Detect which cell encompasses the target text, then output its [X, Y] center coordinate. 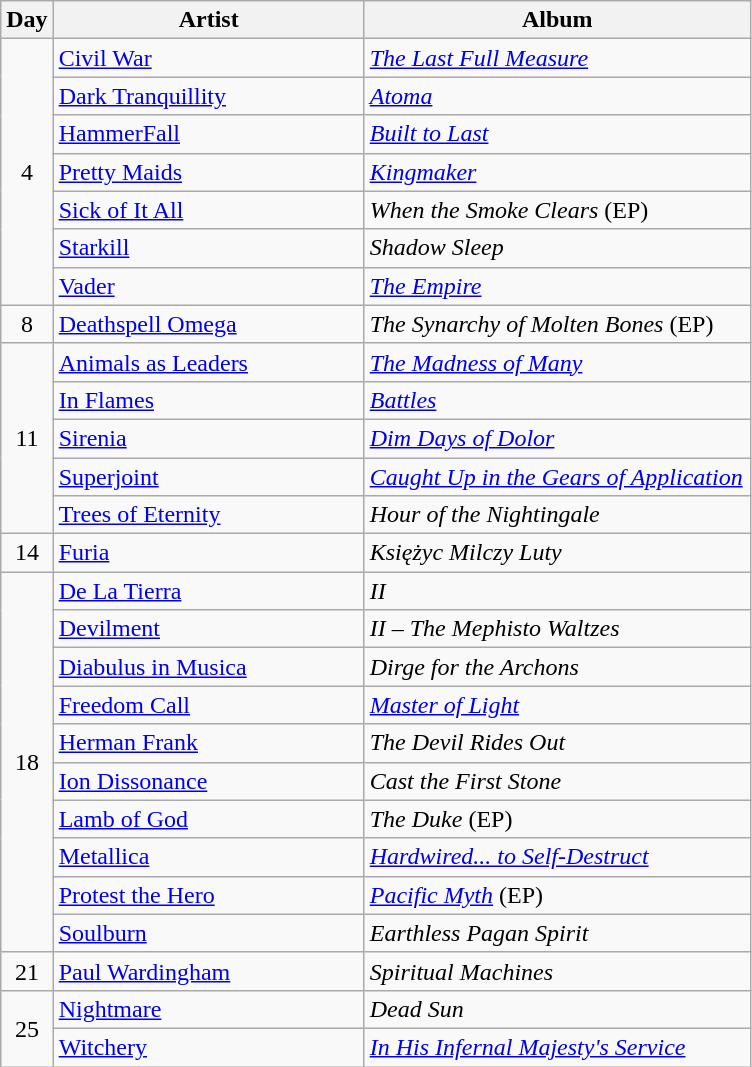
4 [27, 172]
Księżyc Milczy Luty [557, 553]
14 [27, 553]
Hardwired... to Self-Destruct [557, 857]
II [557, 591]
Shadow Sleep [557, 248]
Sick of It All [208, 210]
21 [27, 971]
Built to Last [557, 134]
Kingmaker [557, 172]
Dim Days of Dolor [557, 438]
Master of Light [557, 705]
Sirenia [208, 438]
Pacific Myth (EP) [557, 895]
Furia [208, 553]
Nightmare [208, 1009]
Devilment [208, 629]
Cast the First Stone [557, 781]
Diabulus in Musica [208, 667]
The Madness of Many [557, 362]
Soulburn [208, 933]
Ion Dissonance [208, 781]
Day [27, 20]
Protest the Hero [208, 895]
Caught Up in the Gears of Application [557, 477]
Civil War [208, 58]
Metallica [208, 857]
Artist [208, 20]
The Duke (EP) [557, 819]
Spiritual Machines [557, 971]
18 [27, 762]
Dirge for the Archons [557, 667]
Dead Sun [557, 1009]
The Empire [557, 286]
The Synarchy of Molten Bones (EP) [557, 324]
Dark Tranquillity [208, 96]
Witchery [208, 1047]
The Devil Rides Out [557, 743]
11 [27, 438]
Battles [557, 400]
Atoma [557, 96]
HammerFall [208, 134]
Freedom Call [208, 705]
De La Tierra [208, 591]
In Flames [208, 400]
Pretty Maids [208, 172]
The Last Full Measure [557, 58]
Hour of the Nightingale [557, 515]
25 [27, 1028]
Superjoint [208, 477]
II – The Mephisto Waltzes [557, 629]
Trees of Eternity [208, 515]
Paul Wardingham [208, 971]
8 [27, 324]
Earthless Pagan Spirit [557, 933]
Lamb of God [208, 819]
Album [557, 20]
Starkill [208, 248]
In His Infernal Majesty's Service [557, 1047]
When the Smoke Clears (EP) [557, 210]
Animals as Leaders [208, 362]
Vader [208, 286]
Herman Frank [208, 743]
Deathspell Omega [208, 324]
